Pinpoint the cell where the given text exists, returning its (x, y) midpoint coordinate. 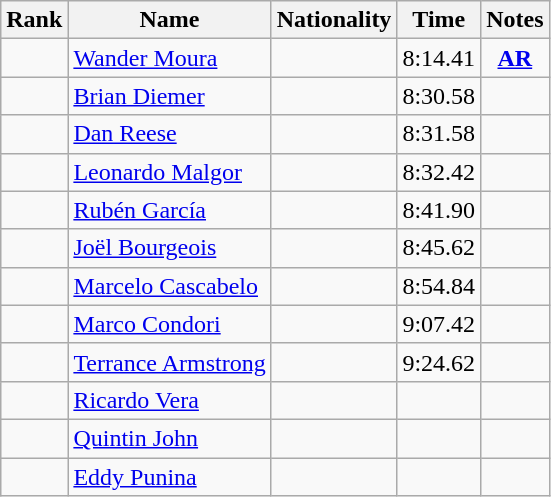
Quintin John (170, 438)
8:41.90 (439, 210)
Rubén García (170, 210)
9:07.42 (439, 324)
8:30.58 (439, 96)
Ricardo Vera (170, 400)
Eddy Punina (170, 477)
Wander Moura (170, 58)
Time (439, 20)
Marco Condori (170, 324)
8:45.62 (439, 248)
Notes (515, 20)
Joël Bourgeois (170, 248)
Rank (34, 20)
AR (515, 58)
Marcelo Cascabelo (170, 286)
Terrance Armstrong (170, 362)
Dan Reese (170, 134)
Name (170, 20)
9:24.62 (439, 362)
8:32.42 (439, 172)
8:14.41 (439, 58)
8:54.84 (439, 286)
8:31.58 (439, 134)
Nationality (334, 20)
Brian Diemer (170, 96)
Leonardo Malgor (170, 172)
